Determine the [x, y] coordinate at the center of the cell enclosing the given text.  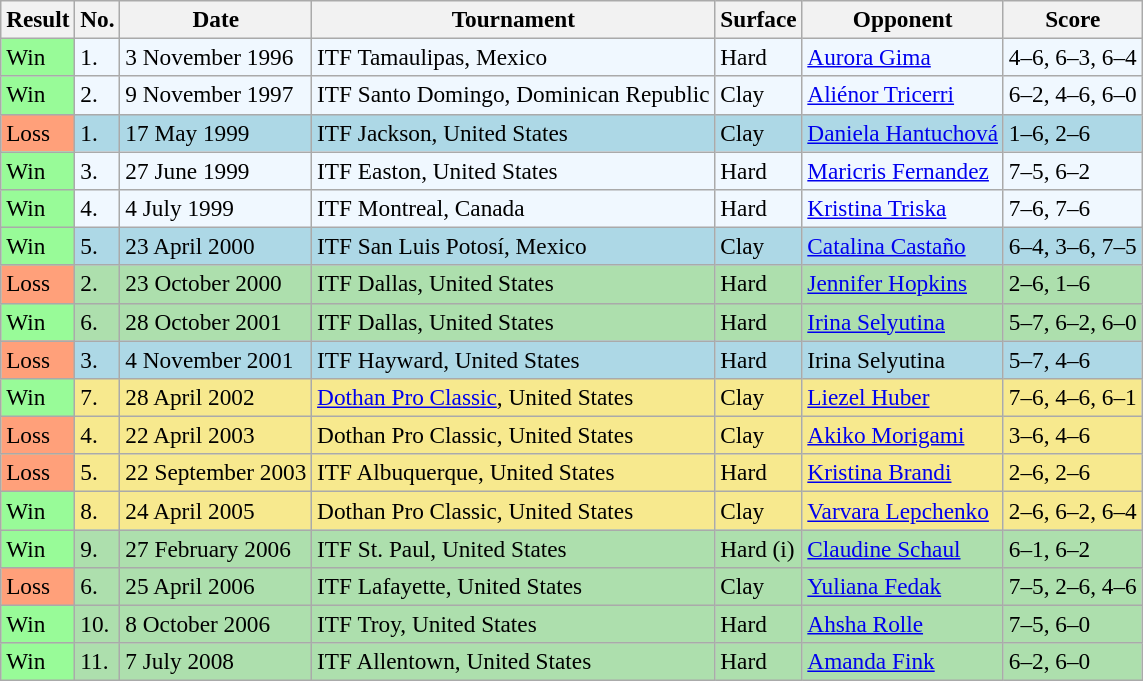
Maricris Fernandez [902, 170]
ITF Jackson, United States [514, 133]
ITF Easton, United States [514, 170]
10. [98, 624]
2–6, 6–2, 6–4 [1072, 510]
Score [1072, 19]
Yuliana Fedak [902, 586]
6–2, 6–0 [1072, 662]
Date [216, 19]
ITF Albuquerque, United States [514, 473]
No. [98, 19]
23 October 2000 [216, 284]
ITF Tamaulipas, Mexico [514, 57]
7–5, 2–6, 4–6 [1072, 586]
28 April 2002 [216, 397]
ITF Allentown, United States [514, 662]
24 April 2005 [216, 510]
6–1, 6–2 [1072, 548]
6–2, 4–6, 6–0 [1072, 95]
7–5, 6–0 [1072, 624]
7 July 2008 [216, 662]
Ahsha Rolle [902, 624]
ITF Hayward, United States [514, 359]
Opponent [902, 19]
Hard (i) [758, 548]
23 April 2000 [216, 246]
7. [98, 397]
Aliénor Tricerri [902, 95]
ITF Troy, United States [514, 624]
5–7, 6–2, 6–0 [1072, 322]
3 November 1996 [216, 57]
8 October 2006 [216, 624]
22 April 2003 [216, 435]
Varvara Lepchenko [902, 510]
27 February 2006 [216, 548]
5–7, 4–6 [1072, 359]
ITF Lafayette, United States [514, 586]
Claudine Schaul [902, 548]
25 April 2006 [216, 586]
7–6, 4–6, 6–1 [1072, 397]
Catalina Castaño [902, 246]
Liezel Huber [902, 397]
9. [98, 548]
3–6, 4–6 [1072, 435]
Jennifer Hopkins [902, 284]
4–6, 6–3, 6–4 [1072, 57]
Amanda Fink [902, 662]
Aurora Gima [902, 57]
11. [98, 662]
17 May 1999 [216, 133]
Akiko Morigami [902, 435]
Surface [758, 19]
ITF San Luis Potosí, Mexico [514, 246]
28 October 2001 [216, 322]
Daniela Hantuchová [902, 133]
ITF Santo Domingo, Dominican Republic [514, 95]
27 June 1999 [216, 170]
2–6, 1–6 [1072, 284]
7–5, 6–2 [1072, 170]
Kristina Triska [902, 208]
Result [38, 19]
ITF St. Paul, United States [514, 548]
2–6, 2–6 [1072, 473]
4 July 1999 [216, 208]
Kristina Brandi [902, 473]
9 November 1997 [216, 95]
4 November 2001 [216, 359]
22 September 2003 [216, 473]
8. [98, 510]
6–4, 3–6, 7–5 [1072, 246]
Tournament [514, 19]
1–6, 2–6 [1072, 133]
ITF Montreal, Canada [514, 208]
7–6, 7–6 [1072, 208]
